Output the (x, y) coordinate of the center of the cell containing the given text.  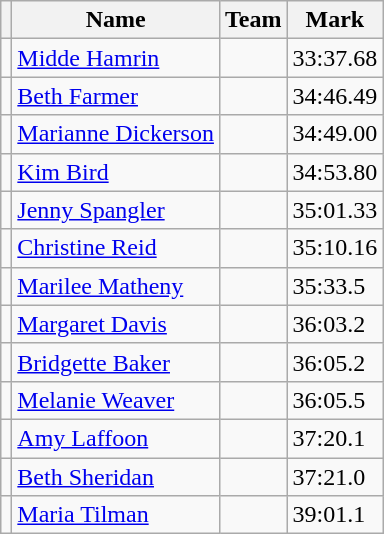
35:10.16 (335, 248)
Melanie Weaver (116, 400)
Mark (335, 20)
Bridgette Baker (116, 362)
36:03.2 (335, 324)
36:05.2 (335, 362)
Beth Farmer (116, 96)
34:46.49 (335, 96)
Midde Hamrin (116, 58)
Amy Laffoon (116, 438)
37:20.1 (335, 438)
Christine Reid (116, 248)
35:33.5 (335, 286)
36:05.5 (335, 400)
Kim Bird (116, 172)
34:49.00 (335, 134)
Marilee Matheny (116, 286)
39:01.1 (335, 515)
Beth Sheridan (116, 477)
34:53.80 (335, 172)
Maria Tilman (116, 515)
Marianne Dickerson (116, 134)
37:21.0 (335, 477)
Name (116, 20)
35:01.33 (335, 210)
Margaret Davis (116, 324)
Jenny Spangler (116, 210)
Team (253, 20)
33:37.68 (335, 58)
